For the text-containing cell, return its midpoint in (X, Y) coordinate format. 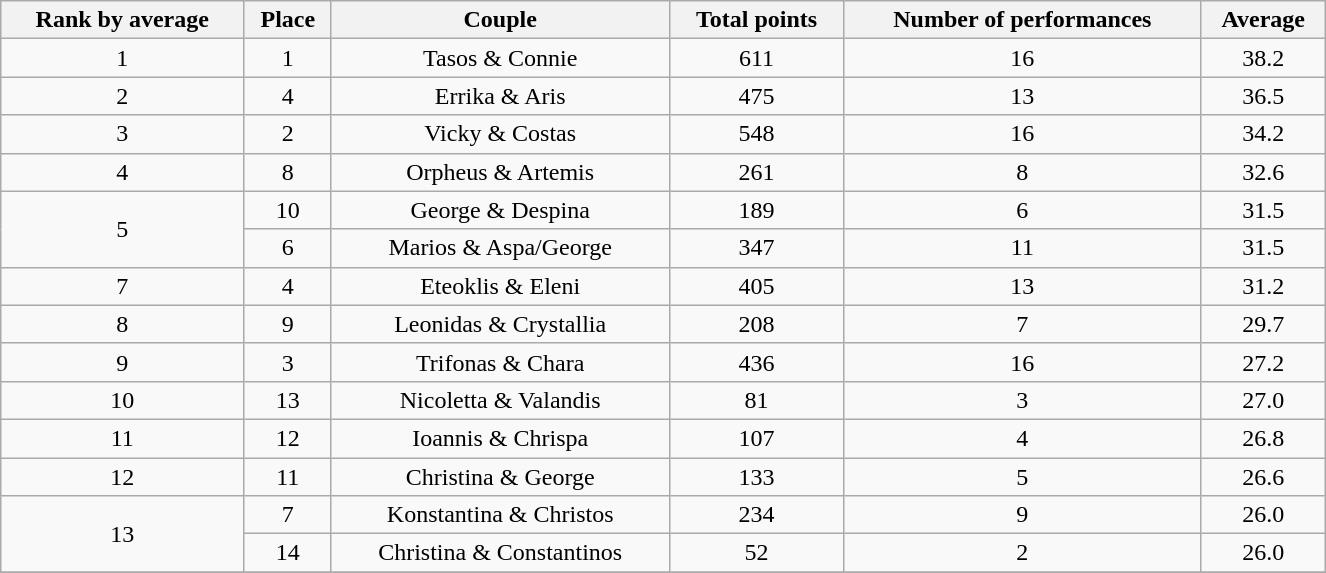
27.0 (1264, 400)
347 (756, 248)
26.8 (1264, 438)
Christina & Constantinos (500, 553)
Ioannis & Chrispa (500, 438)
27.2 (1264, 362)
189 (756, 210)
Christina & George (500, 477)
Couple (500, 20)
George & Despina (500, 210)
Rank by average (122, 20)
Nicoletta & Valandis (500, 400)
Vicky & Costas (500, 134)
81 (756, 400)
107 (756, 438)
Total points (756, 20)
34.2 (1264, 134)
31.2 (1264, 286)
Place (288, 20)
133 (756, 477)
Eteoklis & Eleni (500, 286)
32.6 (1264, 172)
26.6 (1264, 477)
Tasos & Connie (500, 58)
405 (756, 286)
Average (1264, 20)
611 (756, 58)
Number of performances (1022, 20)
208 (756, 324)
36.5 (1264, 96)
234 (756, 515)
14 (288, 553)
Leonidas & Crystallia (500, 324)
Konstantina & Christos (500, 515)
Marios & Aspa/George (500, 248)
261 (756, 172)
475 (756, 96)
Trifonas & Chara (500, 362)
Errika & Aris (500, 96)
38.2 (1264, 58)
Orpheus & Artemis (500, 172)
52 (756, 553)
436 (756, 362)
548 (756, 134)
29.7 (1264, 324)
